For the text-containing cell, return its midpoint in (x, y) coordinate format. 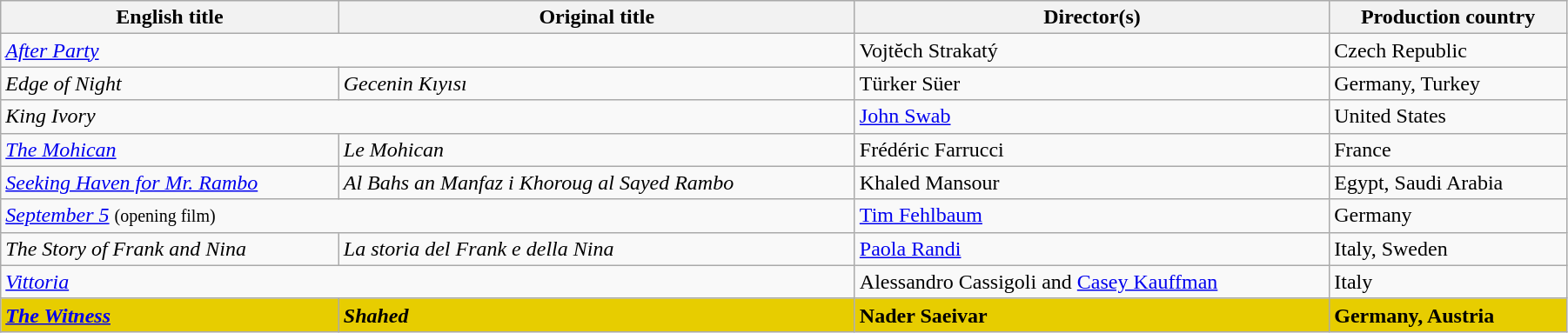
The Mohican (170, 150)
Al Bahs an Manfaz i Khoroug al Sayed Rambo (597, 183)
Czech Republic (1448, 50)
Le Mohican (597, 150)
Khaled Mansour (1091, 183)
Egypt, Saudi Arabia (1448, 183)
Vittoria (428, 282)
Germany, Austria (1448, 315)
Paola Randi (1091, 249)
Italy, Sweden (1448, 249)
Tim Fehlbaum (1091, 216)
Original title (597, 17)
La storia del Frank e della Nina (597, 249)
United States (1448, 117)
September 5 (opening film) (428, 216)
Vojtĕch Strakatý (1091, 50)
Seeking Haven for Mr. Rambo (170, 183)
Shahed (597, 315)
Alessandro Cassigoli and Casey Kauffman (1091, 282)
John Swab (1091, 117)
Director(s) (1091, 17)
The Story of Frank and Nina (170, 249)
After Party (428, 50)
King Ivory (428, 117)
Frédéric Farrucci (1091, 150)
Türker Süer (1091, 83)
Italy (1448, 282)
France (1448, 150)
Production country (1448, 17)
Germany (1448, 216)
Germany, Turkey (1448, 83)
Nader Saeivar (1091, 315)
English title (170, 17)
Gecenin Kıyısı (597, 83)
The Witness (170, 315)
Edge of Night (170, 83)
